Extract the (x, y) coordinate from the center of the cell holding the provided text.  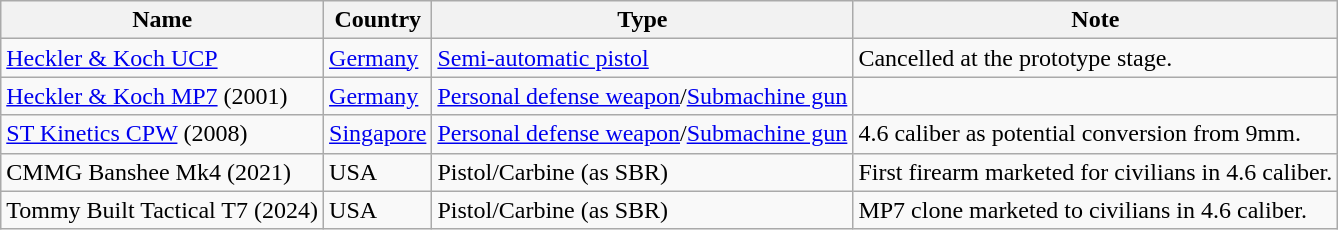
4.6 caliber as potential conversion from 9mm. (1096, 134)
First firearm marketed for civilians in 4.6 caliber. (1096, 172)
Type (642, 20)
Heckler & Koch UCP (162, 58)
Semi-automatic pistol (642, 58)
Note (1096, 20)
Singapore (378, 134)
Cancelled at the prototype stage. (1096, 58)
Country (378, 20)
Tommy Built Tactical T7 (2024) (162, 210)
CMMG Banshee Mk4 (2021) (162, 172)
Heckler & Koch MP7 (2001) (162, 96)
ST Kinetics CPW (2008) (162, 134)
Name (162, 20)
MP7 clone marketed to civilians in 4.6 caliber. (1096, 210)
